Capture the cell that displays the provided text and extract its [x, y] central coordinate. 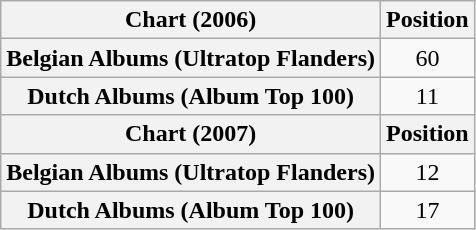
Chart (2007) [191, 134]
60 [428, 58]
12 [428, 172]
17 [428, 210]
Chart (2006) [191, 20]
11 [428, 96]
